Pinpoint the cell where the given text exists, returning its [X, Y] midpoint coordinate. 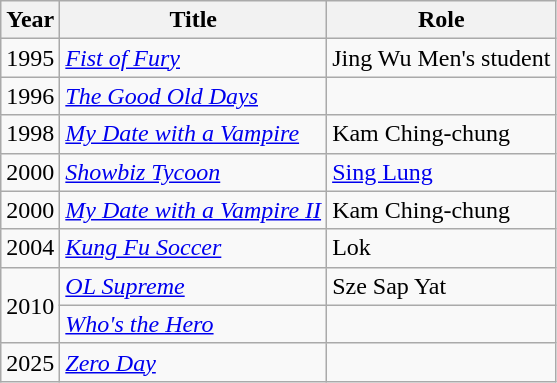
Zero Day [194, 362]
Showbiz Tycoon [194, 172]
OL Supreme [194, 286]
The Good Old Days [194, 96]
1996 [30, 96]
Who's the Hero [194, 324]
Lok [442, 248]
Year [30, 20]
2025 [30, 362]
Fist of Fury [194, 58]
1998 [30, 134]
My Date with a Vampire II [194, 210]
Sing Lung [442, 172]
2010 [30, 305]
Kung Fu Soccer [194, 248]
Jing Wu Men's student [442, 58]
Title [194, 20]
My Date with a Vampire [194, 134]
1995 [30, 58]
2004 [30, 248]
Role [442, 20]
Sze Sap Yat [442, 286]
